Find where the given text appears and provide that cell's center as (X, Y) coordinate. 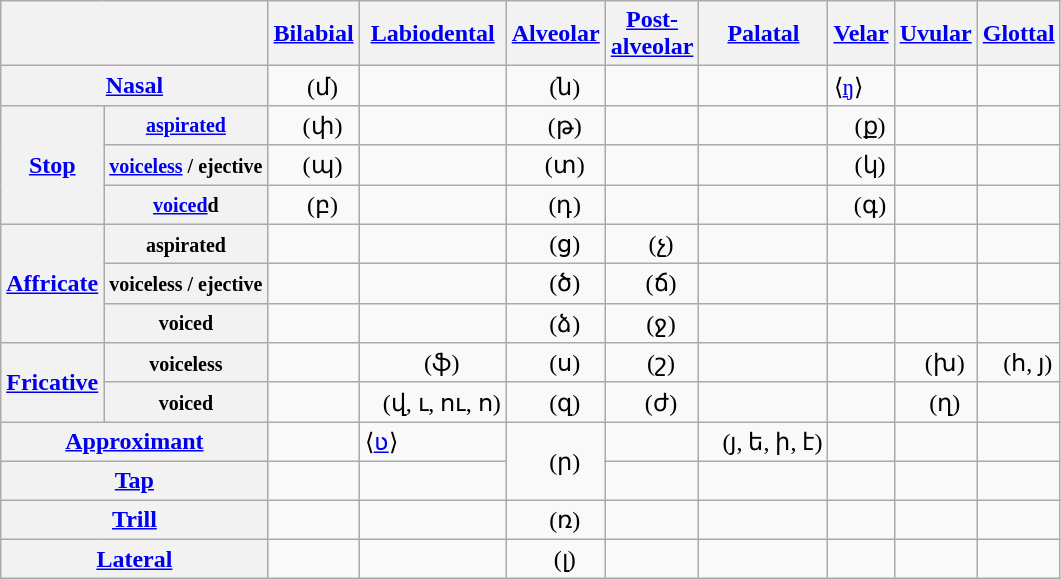
Tap (134, 480)
voiceless (186, 363)
Fricative (52, 382)
(ր) (556, 461)
Uvular (936, 34)
(փ) (314, 125)
Bilabial (314, 34)
(ղ) (936, 402)
(ծ) (556, 284)
(յ, ե, ի, է) (764, 442)
(կ) (861, 165)
(ճ) (652, 284)
⟨ŋ⟩ (861, 86)
(դ) (556, 204)
⟨ʋ⟩ (432, 442)
(ն) (556, 86)
(շ) (652, 363)
(տ) (556, 165)
(ժ) (652, 402)
Glottal (1018, 34)
Alveolar (556, 34)
Velar (861, 34)
(ց) (556, 244)
Post-alveolar (652, 34)
(ս) (556, 363)
Palatal (764, 34)
(ֆ) (432, 363)
(հ, յ) (1018, 363)
(թ) (556, 125)
(չ) (652, 244)
Stop (52, 164)
Trill (134, 520)
(ք) (861, 125)
Nasal (134, 86)
(ջ) (652, 323)
Labiodental (432, 34)
voicedd (186, 204)
(զ) (556, 402)
(բ) (314, 204)
(գ) (861, 204)
Affricate (52, 284)
(վ, ւ, ու, ո) (432, 402)
(խ) (936, 363)
(պ) (314, 165)
(մ) (314, 86)
(ռ) (556, 520)
(լ) (556, 559)
(ձ) (556, 323)
Lateral (134, 559)
Approximant (134, 442)
